Identify which cell holds the provided text, then report its (x, y) central coordinate. 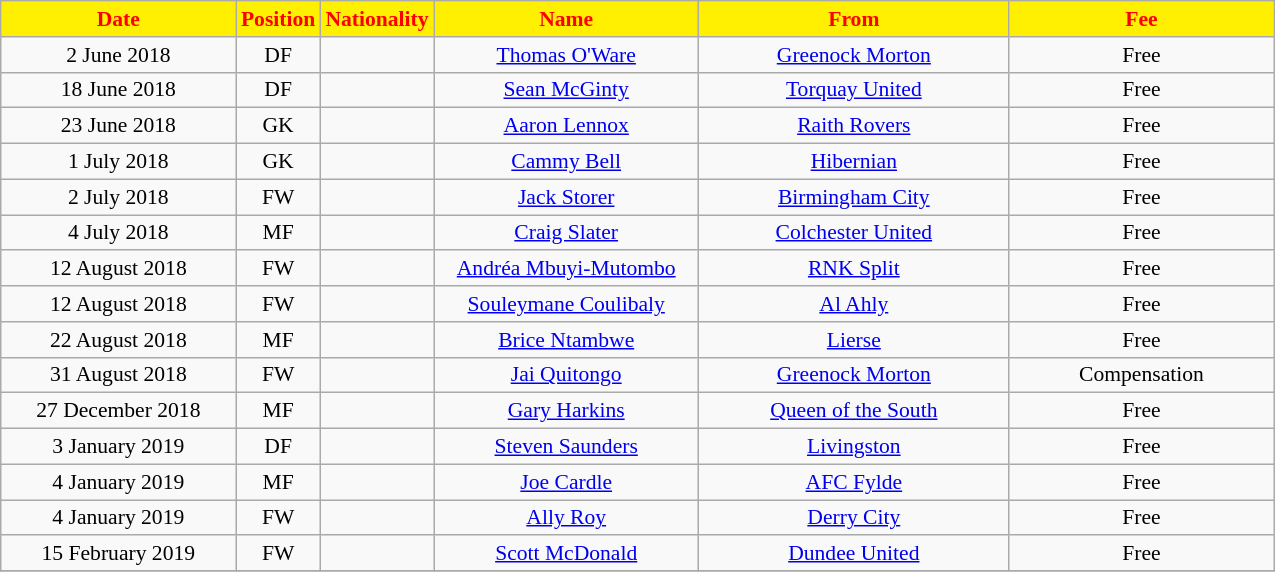
Fee (1142, 19)
Livingston (854, 447)
Derry City (854, 518)
Joe Cardle (566, 482)
Position (278, 19)
Queen of the South (854, 411)
Torquay United (854, 90)
1 July 2018 (118, 162)
31 August 2018 (118, 375)
Sean McGinty (566, 90)
Ally Roy (566, 518)
Cammy Bell (566, 162)
From (854, 19)
18 June 2018 (118, 90)
Raith Rovers (854, 126)
Andréa Mbuyi-Mutombo (566, 269)
Nationality (376, 19)
Brice Ntambwe (566, 340)
4 July 2018 (118, 233)
Al Ahly (854, 304)
Colchester United (854, 233)
Birmingham City (854, 197)
2 June 2018 (118, 55)
Hibernian (854, 162)
Gary Harkins (566, 411)
Souleymane Coulibaly (566, 304)
Dundee United (854, 554)
15 February 2019 (118, 554)
Aaron Lennox (566, 126)
3 January 2019 (118, 447)
Craig Slater (566, 233)
Jack Storer (566, 197)
2 July 2018 (118, 197)
Date (118, 19)
Name (566, 19)
Lierse (854, 340)
Scott McDonald (566, 554)
Compensation (1142, 375)
AFC Fylde (854, 482)
Steven Saunders (566, 447)
Jai Quitongo (566, 375)
22 August 2018 (118, 340)
RNK Split (854, 269)
23 June 2018 (118, 126)
27 December 2018 (118, 411)
Thomas O'Ware (566, 55)
